Determine the [x, y] coordinate at the center of the cell enclosing the given text.  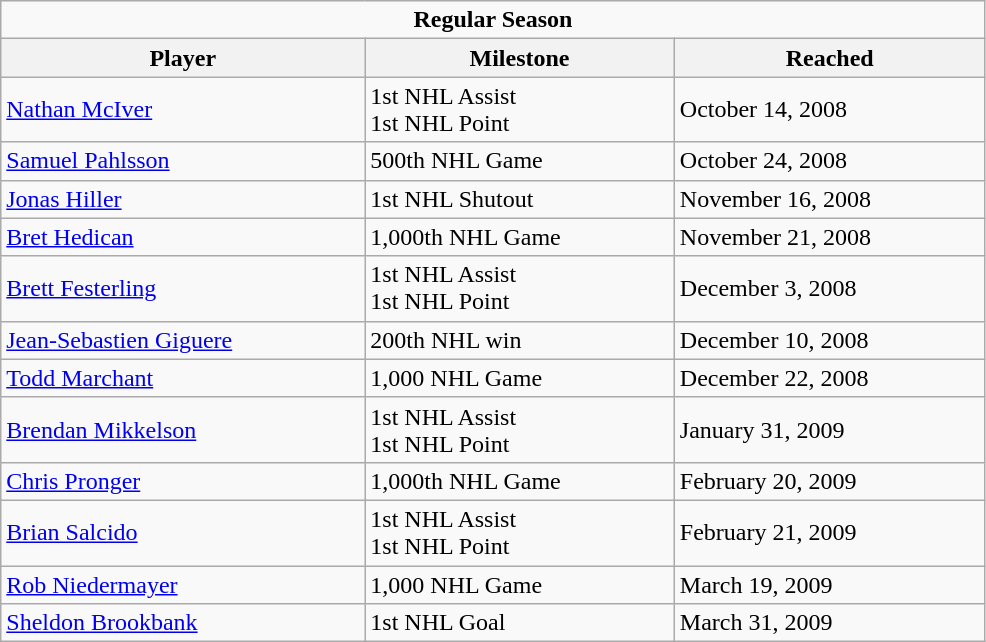
February 21, 2009 [830, 532]
January 31, 2009 [830, 430]
March 19, 2009 [830, 585]
500th NHL Game [520, 161]
Jean-Sebastien Giguere [183, 340]
November 21, 2008 [830, 237]
December 3, 2008 [830, 288]
December 22, 2008 [830, 378]
December 10, 2008 [830, 340]
October 14, 2008 [830, 110]
Todd Marchant [183, 378]
Regular Season [493, 20]
Brendan Mikkelson [183, 430]
Rob Niedermayer [183, 585]
March 31, 2009 [830, 623]
November 16, 2008 [830, 199]
Bret Hedican [183, 237]
Reached [830, 58]
October 24, 2008 [830, 161]
Sheldon Brookbank [183, 623]
Nathan McIver [183, 110]
February 20, 2009 [830, 481]
Samuel Pahlsson [183, 161]
1st NHL Shutout [520, 199]
Brian Salcido [183, 532]
Brett Festerling [183, 288]
1st NHL Goal [520, 623]
Chris Pronger [183, 481]
Player [183, 58]
Milestone [520, 58]
200th NHL win [520, 340]
Jonas Hiller [183, 199]
